Determine the (x, y) coordinate at the center of the cell enclosing the given text.  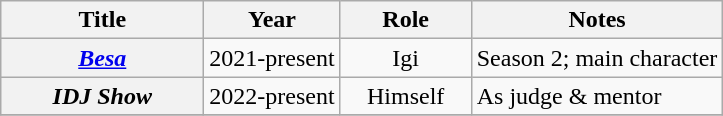
Season 2; main character (597, 58)
IDJ Show (102, 96)
Besa (102, 58)
As judge & mentor (597, 96)
2021-present (272, 58)
2022-present (272, 96)
Notes (597, 20)
Igi (406, 58)
Year (272, 20)
Role (406, 20)
Himself (406, 96)
Title (102, 20)
